Output the (X, Y) coordinate of the center of the cell containing the given text.  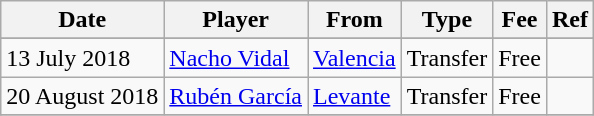
Player (236, 20)
13 July 2018 (82, 58)
Fee (520, 20)
Ref (570, 20)
Nacho Vidal (236, 58)
From (355, 20)
Rubén García (236, 96)
Date (82, 20)
Levante (355, 96)
Valencia (355, 58)
20 August 2018 (82, 96)
Type (447, 20)
